Search for the cell housing the specified text and yield its [x, y] center coordinate. 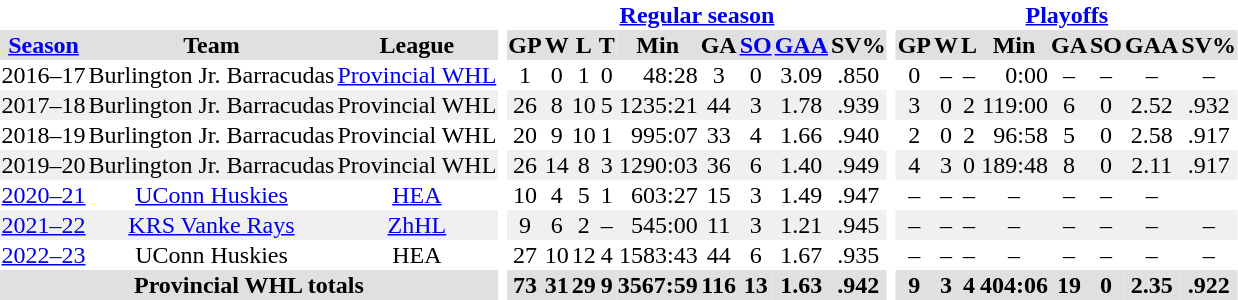
116 [718, 285]
3567:59 [658, 285]
2.58 [1152, 135]
404:06 [1014, 285]
48:28 [658, 75]
31 [556, 285]
Playoffs [1066, 15]
2019–20 [44, 165]
1290:03 [658, 165]
1.67 [801, 255]
.932 [1209, 105]
27 [525, 255]
2022–23 [44, 255]
20 [525, 135]
2018–19 [44, 135]
2.52 [1152, 105]
189:48 [1014, 165]
12 [584, 255]
1583:43 [658, 255]
.949 [859, 165]
995:07 [658, 135]
T [606, 45]
Provincial WHL totals [249, 285]
119:00 [1014, 105]
KRS Vanke Rays [212, 225]
14 [556, 165]
1235:21 [658, 105]
1.49 [801, 195]
1.40 [801, 165]
1.63 [801, 285]
33 [718, 135]
1.78 [801, 105]
2.11 [1152, 165]
603:27 [658, 195]
.947 [859, 195]
.940 [859, 135]
96:58 [1014, 135]
.935 [859, 255]
545:00 [658, 225]
.850 [859, 75]
2017–18 [44, 105]
1.21 [801, 225]
.942 [859, 285]
19 [1070, 285]
2020–21 [44, 195]
2.35 [1152, 285]
League [417, 45]
.922 [1209, 285]
.939 [859, 105]
73 [525, 285]
Team [212, 45]
2021–22 [44, 225]
ZhHL [417, 225]
11 [718, 225]
0:00 [1014, 75]
29 [584, 285]
15 [718, 195]
36 [718, 165]
13 [756, 285]
.945 [859, 225]
Season [44, 45]
Regular season [697, 15]
2016–17 [44, 75]
1.66 [801, 135]
3.09 [801, 75]
